Find where the given text appears and provide that cell's center as (X, Y) coordinate. 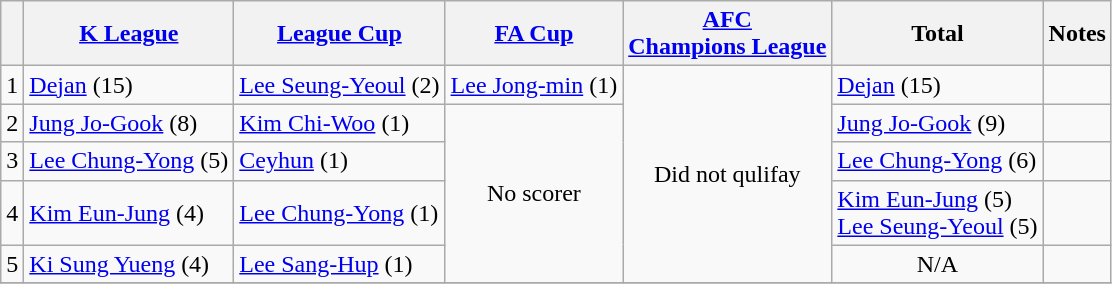
Lee Seung-Yeoul (2) (340, 85)
Jung Jo-Gook (8) (129, 123)
League Cup (340, 34)
Kim Chi-Woo (1) (340, 123)
1 (12, 85)
Notes (1077, 34)
Did not qulifay (728, 174)
Lee Sang-Hup (1) (340, 264)
5 (12, 264)
Ki Sung Yueng (4) (129, 264)
Kim Eun-Jung (5) Lee Seung-Yeoul (5) (938, 212)
Total (938, 34)
Lee Chung-Yong (1) (340, 212)
FA Cup (534, 34)
Ceyhun (1) (340, 161)
4 (12, 212)
No scorer (534, 194)
N/A (938, 264)
Lee Chung-Yong (6) (938, 161)
Jung Jo-Gook (9) (938, 123)
K League (129, 34)
3 (12, 161)
2 (12, 123)
Kim Eun-Jung (4) (129, 212)
AFCChampions League (728, 34)
Lee Chung-Yong (5) (129, 161)
Lee Jong-min (1) (534, 85)
